Return [x, y] of the center of cell containing provided text 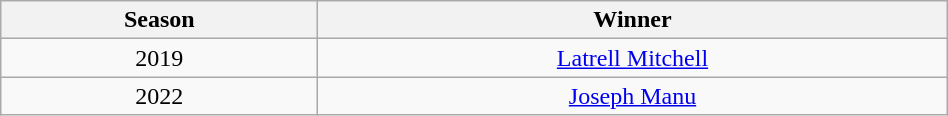
Joseph Manu [633, 96]
Season [160, 20]
2019 [160, 58]
Latrell Mitchell [633, 58]
2022 [160, 96]
Winner [633, 20]
